Identify which cell holds the provided text, then report its (X, Y) central coordinate. 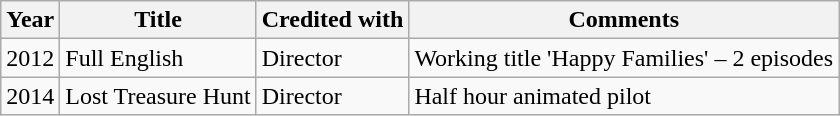
Year (30, 20)
Comments (624, 20)
Full English (158, 58)
2014 (30, 96)
Title (158, 20)
Working title 'Happy Families' – 2 episodes (624, 58)
Lost Treasure Hunt (158, 96)
Credited with (332, 20)
Half hour animated pilot (624, 96)
2012 (30, 58)
